Scan for the cell matching the given text and deliver its [x, y] coordinate at center. 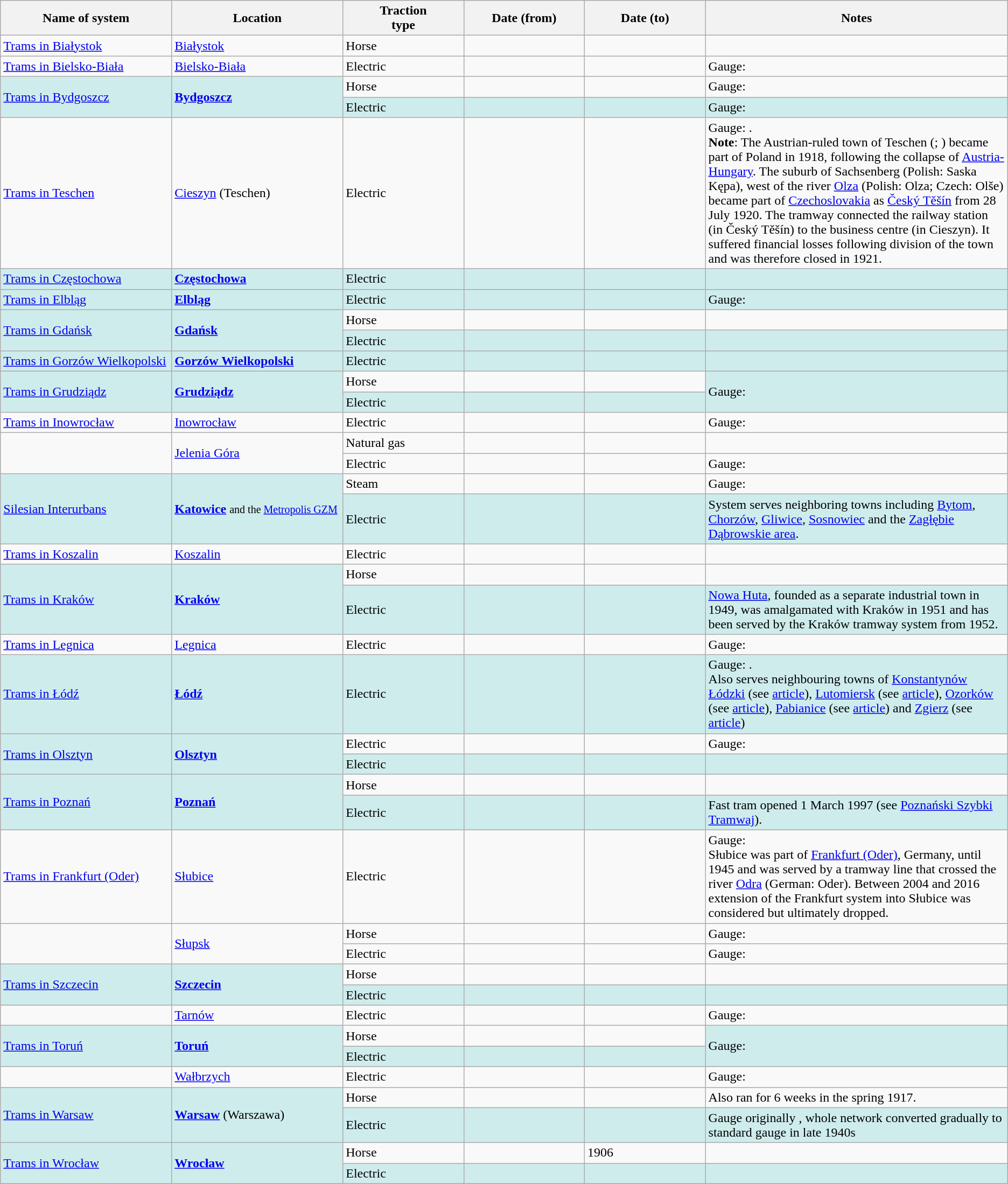
Legnica [257, 644]
Trams in Wrocław [86, 1163]
Jelenia Góra [257, 453]
Poznań [257, 802]
Trams in Kraków [86, 599]
Location [257, 18]
Grudziądz [257, 391]
Trams in Częstochowa [86, 279]
Trams in Bydgoszcz [86, 97]
Trams in Teschen [86, 193]
Częstochowa [257, 279]
Inowrocław [257, 423]
Słubice [257, 877]
Tractiontype [403, 18]
Słupsk [257, 943]
Trams in Inowrocław [86, 423]
Gauge originally , whole network converted gradually to standard gauge in late 1940s [856, 1125]
1906 [645, 1153]
Name of system [86, 18]
Bydgoszcz [257, 97]
System serves neighboring towns including Bytom, Chorzów, Gliwice, Sosnowiec and the Zagłębie Dąbrowskie area. [856, 519]
Silesian Interurbans [86, 509]
Trams in Frankfurt (Oder) [86, 877]
Białystok [257, 46]
Date (from) [524, 18]
Trams in Warsaw [86, 1115]
Trams in Białystok [86, 46]
Steam [403, 484]
Trams in Gdańsk [86, 330]
Trams in Legnica [86, 644]
Trams in Toruń [86, 1046]
Szczecin [257, 985]
Gdańsk [257, 330]
Natural gas [403, 443]
Elbląg [257, 299]
Trams in Szczecin [86, 985]
Olsztyn [257, 754]
Trams in Bielsko-Biała [86, 66]
Fast tram opened 1 March 1997 (see Poznański Szybki Tramwaj). [856, 812]
Trams in Gorzów Wielkopolski [86, 361]
Warsaw (Warszawa) [257, 1115]
Koszalin [257, 554]
Łódź [257, 694]
Katowice and the Metropolis GZM [257, 509]
Toruń [257, 1046]
Wrocław [257, 1163]
Trams in Poznań [86, 802]
Trams in Łódź [86, 694]
Wałbrzych [257, 1077]
Gorzów Wielkopolski [257, 361]
Bielsko-Biała [257, 66]
Kraków [257, 599]
Trams in Koszalin [86, 554]
Also ran for 6 weeks in the spring 1917. [856, 1097]
Trams in Olsztyn [86, 754]
Cieszyn (Teschen) [257, 193]
Date (to) [645, 18]
Trams in Grudziądz [86, 391]
Trams in Elbląg [86, 299]
Tarnów [257, 1015]
Notes [856, 18]
